Provide the (X, Y) coordinate of the cell's center where the given text is located.  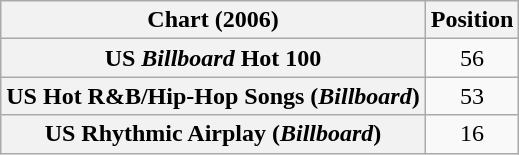
US Rhythmic Airplay (Billboard) (213, 134)
US Billboard Hot 100 (213, 58)
US Hot R&B/Hip-Hop Songs (Billboard) (213, 96)
Chart (2006) (213, 20)
56 (472, 58)
16 (472, 134)
53 (472, 96)
Position (472, 20)
